Determine the (x, y) coordinate at the center of the cell enclosing the given text.  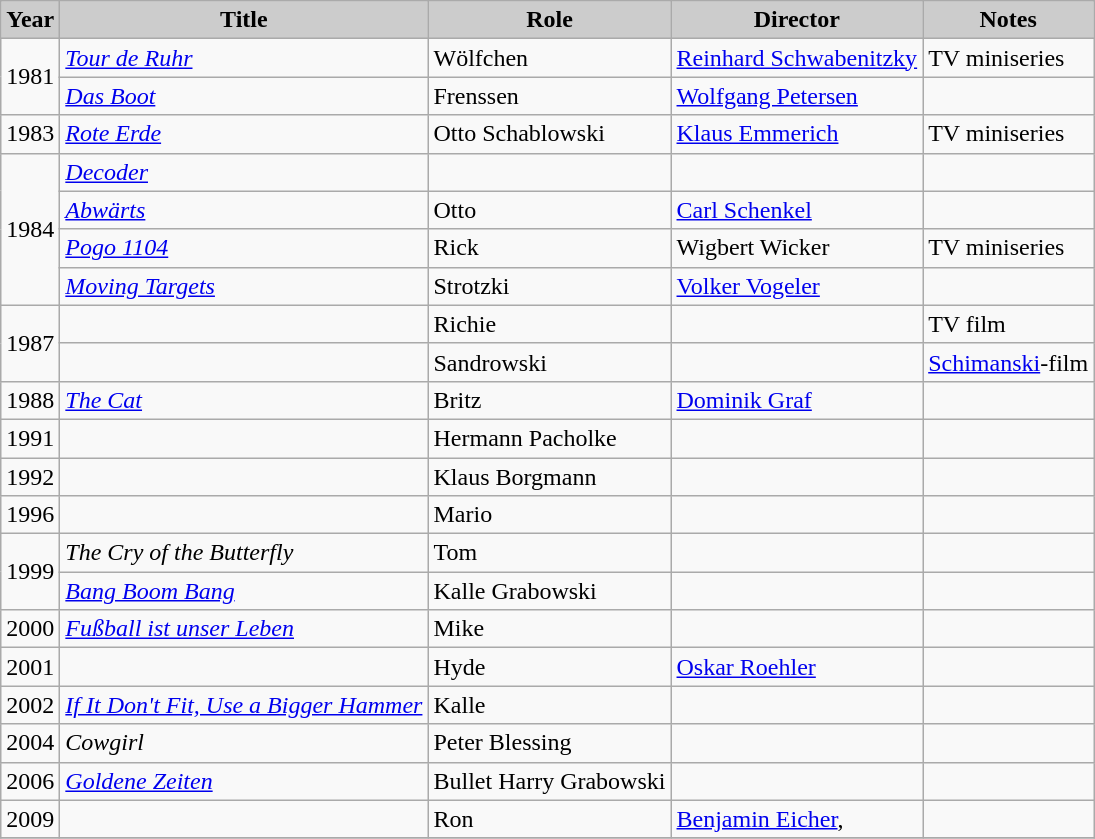
Title (244, 20)
Dominik Graf (797, 400)
Benjamin Eicher, (797, 819)
1984 (30, 229)
2009 (30, 819)
Frenssen (550, 96)
Mario (550, 515)
Wölfchen (550, 58)
Strotzki (550, 286)
Goldene Zeiten (244, 781)
TV film (1008, 324)
Otto Schablowski (550, 134)
Hyde (550, 667)
Notes (1008, 20)
Richie (550, 324)
If It Don't Fit, Use a Bigger Hammer (244, 705)
Wigbert Wicker (797, 248)
Mike (550, 629)
Tom (550, 553)
Kalle Grabowski (550, 591)
Oskar Roehler (797, 667)
Tour de Ruhr (244, 58)
1988 (30, 400)
Das Boot (244, 96)
1996 (30, 515)
Abwärts (244, 210)
2006 (30, 781)
Bang Boom Bang (244, 591)
1981 (30, 77)
The Cat (244, 400)
Rick (550, 248)
2002 (30, 705)
1983 (30, 134)
1999 (30, 572)
Sandrowski (550, 362)
1987 (30, 343)
Britz (550, 400)
Klaus Borgmann (550, 477)
1991 (30, 438)
1992 (30, 477)
Kalle (550, 705)
Hermann Pacholke (550, 438)
Carl Schenkel (797, 210)
Klaus Emmerich (797, 134)
Role (550, 20)
Cowgirl (244, 743)
Wolfgang Petersen (797, 96)
2000 (30, 629)
Reinhard Schwabenitzky (797, 58)
Peter Blessing (550, 743)
Volker Vogeler (797, 286)
Director (797, 20)
Rote Erde (244, 134)
2001 (30, 667)
Otto (550, 210)
Decoder (244, 172)
Fußball ist unser Leben (244, 629)
Year (30, 20)
Schimanski-film (1008, 362)
Pogo 1104 (244, 248)
Moving Targets (244, 286)
Ron (550, 819)
Bullet Harry Grabowski (550, 781)
2004 (30, 743)
The Cry of the Butterfly (244, 553)
